Return the (x, y) coordinate for the center point of the cell that contains the specified text.  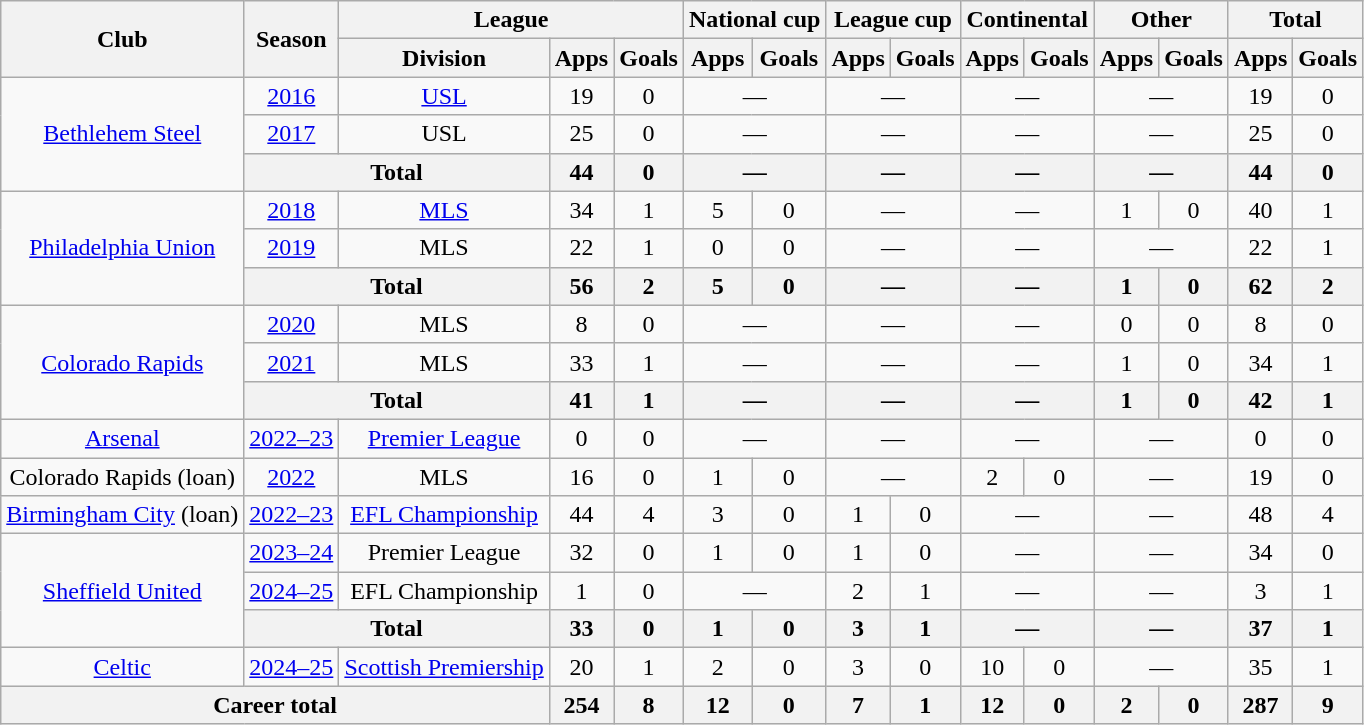
Career total (276, 705)
42 (1260, 400)
2023–24 (292, 553)
2019 (292, 248)
Season (292, 39)
Club (122, 39)
9 (1328, 705)
Sheffield United (122, 591)
2017 (292, 134)
Philadelphia Union (122, 248)
2022 (292, 477)
Arsenal (122, 438)
Other (1161, 20)
254 (581, 705)
Bethlehem Steel (122, 134)
10 (992, 667)
Celtic (122, 667)
37 (1260, 629)
2016 (292, 96)
League cup (893, 20)
41 (581, 400)
20 (581, 667)
Division (444, 58)
National cup (754, 20)
48 (1260, 515)
287 (1260, 705)
16 (581, 477)
Birmingham City (loan) (122, 515)
35 (1260, 667)
Colorado Rapids (122, 362)
2018 (292, 210)
32 (581, 553)
2020 (292, 324)
League (512, 20)
7 (858, 705)
Scottish Premiership (444, 667)
40 (1260, 210)
Colorado Rapids (loan) (122, 477)
2021 (292, 362)
62 (1260, 286)
56 (581, 286)
Continental (1027, 20)
